Output the [x, y] coordinate of the center of the cell containing the given text.  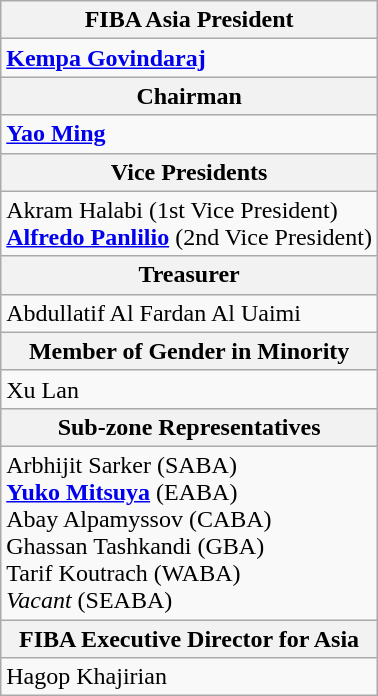
Yao Ming [190, 134]
Abdullatif Al Fardan Al Uaimi [190, 313]
FIBA Executive Director for Asia [190, 639]
Kempa Govindaraj [190, 58]
Arbhijit Sarker (SABA) Yuko Mitsuya (EABA) Abay Alpamyssov (CABA) Ghassan Tashkandi (GBA) Tarif Koutrach (WABA)Vacant (SEABA) [190, 532]
FIBA Asia President [190, 20]
Sub-zone Representatives [190, 427]
Akram Halabi (1st Vice President) Alfredo Panlilio (2nd Vice President) [190, 224]
Chairman [190, 96]
Xu Lan [190, 389]
Vice Presidents [190, 172]
Member of Gender in Minority [190, 351]
Treasurer [190, 275]
Hagop Khajirian [190, 677]
